Detect which cell encompasses the target text, then output its [X, Y] center coordinate. 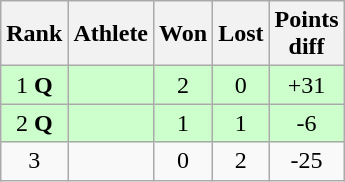
Pointsdiff [306, 34]
1 Q [34, 85]
Athlete [111, 34]
3 [34, 161]
Rank [34, 34]
-6 [306, 123]
+31 [306, 85]
Lost [241, 34]
Won [184, 34]
-25 [306, 161]
2 Q [34, 123]
